For the text-containing cell, return its midpoint in (X, Y) coordinate format. 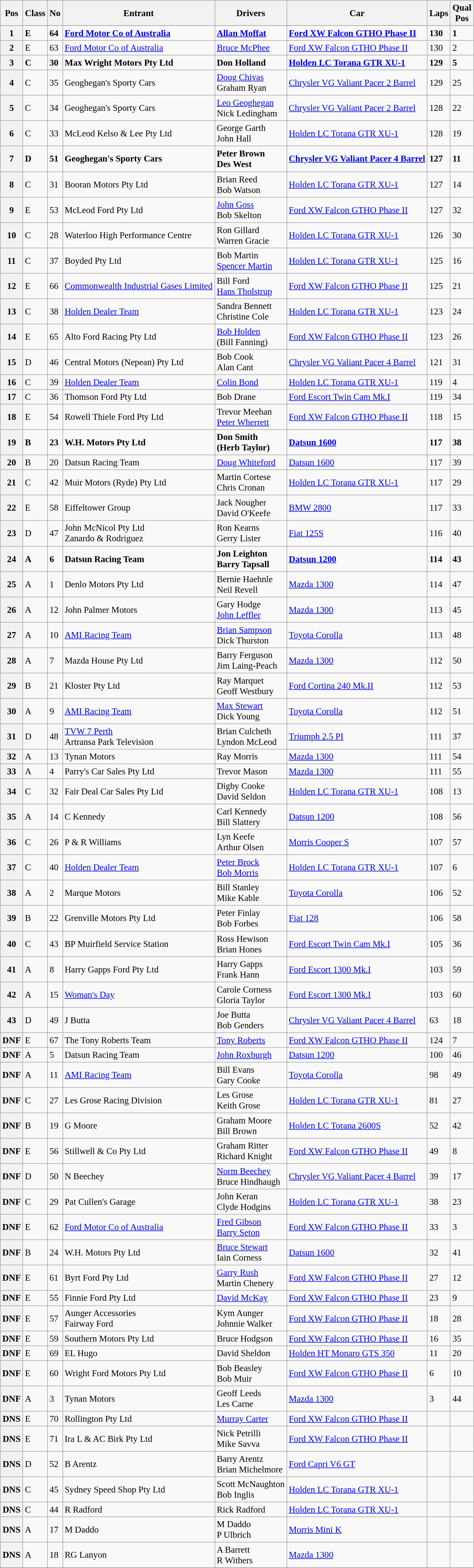
Ford Cortina 240 Mk.II (357, 686)
Doug Chivas Graham Ryan (251, 83)
Brian Sampson Dick Thurston (251, 635)
Southern Motors Pty Ltd (138, 1338)
Ira L & AC Birk Pty Ltd (138, 1439)
Bob Drane (251, 397)
Ross Hewison Brian Hones (251, 944)
Drivers (251, 13)
John Keran Clyde Hodgins (251, 1202)
Geoff Leeds Les Carne (251, 1399)
Digby Cooke David Seldon (251, 792)
Rick Radford (251, 1510)
Barry Ferguson Jim Laing-Peach (251, 660)
Allan Moffat (251, 33)
Bill Stanley Mike Kable (251, 893)
Peter Finlay Bob Forbes (251, 918)
McLeod Ford Pty Ltd (138, 210)
Kym Aunger Johnnie Walker (251, 1318)
71 (55, 1439)
67 (55, 1040)
Stillwell & Co Pty Ltd (138, 1151)
81 (439, 1101)
David Sheldon (251, 1353)
Ron Kearns Gerry Lister (251, 534)
Fred Gibson Barry Seton (251, 1227)
Murray Carter (251, 1419)
Parry's Car Sales Pty Ltd (138, 772)
R Radford (138, 1510)
Aunger Accessories Fairway Ford (138, 1318)
Triumph 2.5 PI (357, 737)
Jon Leighton Barry Tapsall (251, 559)
Pat Cullen's Garage (138, 1202)
Mazda House Pty Ltd (138, 660)
61 (55, 1278)
Peter Brown Des West (251, 159)
Barry Arentz Brian Michelmore (251, 1464)
69 (55, 1353)
Max Wright Motors Pty Ltd (138, 63)
Bruce McPhee (251, 48)
Carl Kennedy Bill Slattery (251, 817)
Alto Ford Racing Pty Ltd (138, 336)
62 (55, 1227)
Bob Beasley Bob Muir (251, 1373)
Les Grose Keith Grose (251, 1101)
Finnie Ford Pty Ltd (138, 1298)
Trevor Meehan Peter Wherrett (251, 417)
Bob Martin Spencer Martin (251, 260)
The Tony Roberts Team (138, 1040)
Holden LC Torana 2600S (357, 1126)
Garry Rush Martin Chenery (251, 1278)
TVW 7 Perth Artransa Park Television (138, 737)
64 (55, 33)
Don Holland (251, 63)
Tony Roberts (251, 1040)
C Kennedy (138, 817)
Leo Geoghegan Nick Ledingham (251, 108)
J Butta (138, 1020)
Rollington Pty Ltd (138, 1419)
P & R Williams (138, 842)
Lyn Keefe Arthur Olsen (251, 842)
Graham Moore Bill Brown (251, 1126)
124 (439, 1040)
Bruce Stewart Iain Corness (251, 1252)
116 (439, 534)
EL Hugo (138, 1353)
BMW 2800 (357, 508)
98 (439, 1075)
N Beechey (138, 1177)
Grenville Motors Pty Ltd (138, 918)
B Arentz (138, 1464)
David McKay (251, 1298)
Rowell Thiele Ford Pty Ltd (138, 417)
66 (55, 286)
121 (439, 362)
Don Smith (Herb Taylor) (251, 443)
Waterloo High Performance Centre (138, 235)
QualPos (462, 13)
Wright Ford Motors Pty Ltd (138, 1373)
118 (439, 417)
John Goss Bob Skelton (251, 210)
Bernie Haehnle Neil Revell (251, 584)
Morris Cooper S (357, 842)
Byrt Ford Pty Ltd (138, 1278)
Fiat 128 (357, 918)
Pos (12, 13)
John Roxburgh (251, 1055)
G Moore (138, 1126)
Trevor Mason (251, 772)
Jack Nougher David O'Keefe (251, 508)
Holden HT Monaro GTS 350 (357, 1353)
Boyded Pty Ltd (138, 260)
McLeod Kelso & Lee Pty Ltd (138, 134)
Ford Capri V6 GT (357, 1464)
Bill Ford Hans Tholstrup (251, 286)
Bob Cook Alan Cant (251, 362)
100 (439, 1055)
Gary Hodge John Leffler (251, 609)
John Palmer Motors (138, 609)
A Barrett R Withers (251, 1555)
105 (439, 944)
Bruce Hodgson (251, 1338)
John McNicol Pty Ltd Zanardo & Rodriguez (138, 534)
Sydney Speed Shop Pty Ltd (138, 1490)
Brian Reed Bob Watson (251, 185)
Les Grose Racing Division (138, 1101)
65 (55, 336)
Denlo Motors Pty Ltd (138, 584)
Bob Holden (Bill Fanning) (251, 336)
George Garth John Hall (251, 134)
Colin Bond (251, 382)
70 (55, 1419)
Peter Brock Bob Morris (251, 868)
Martin Cortese Chris Cronan (251, 483)
Sandra Bennett Christine Cole (251, 311)
Central Motors (Nepean) Pty Ltd (138, 362)
M Daddo (138, 1530)
Kloster Pty Ltd (138, 686)
Entrant (138, 13)
Nick Petrilli Mike Savva (251, 1439)
Joe Butta Bob Genders (251, 1020)
Ray Marquet Geoff Westbury (251, 686)
Norm Beechey Bruce Hindhaugh (251, 1177)
Fiat 125S (357, 534)
Morris Mini K (357, 1530)
Graham Ritter Richard Knight (251, 1151)
M Daddo P Ulbrich (251, 1530)
Eiffeltower Group (138, 508)
Marque Motors (138, 893)
Harry Gapps Ford Pty Ltd (138, 969)
BP Muirfield Service Station (138, 944)
Harry Gapps Frank Hann (251, 969)
RG Lanyon (138, 1555)
Doug Whiteford (251, 463)
Ray Morris (251, 757)
Fair Deal Car Sales Pty Ltd (138, 792)
Max Stewart Dick Young (251, 711)
Booran Motors Pty Ltd (138, 185)
Bill Evans Gary Cooke (251, 1075)
Brian Culcheth Lyndon McLeod (251, 737)
Class (35, 13)
Muir Motors (Ryde) Pty Ltd (138, 483)
Scott McNaughton Bob Inglis (251, 1490)
Laps (439, 13)
Woman's Day (138, 994)
Carole Corness Gloria Taylor (251, 994)
Thomson Ford Pty Ltd (138, 397)
No (55, 13)
Commonwealth Industrial Gases Limited (138, 286)
126 (439, 235)
Ron Gillard Warren Gracie (251, 235)
Car (357, 13)
